Detect which cell encompasses the target text, then output its [x, y] center coordinate. 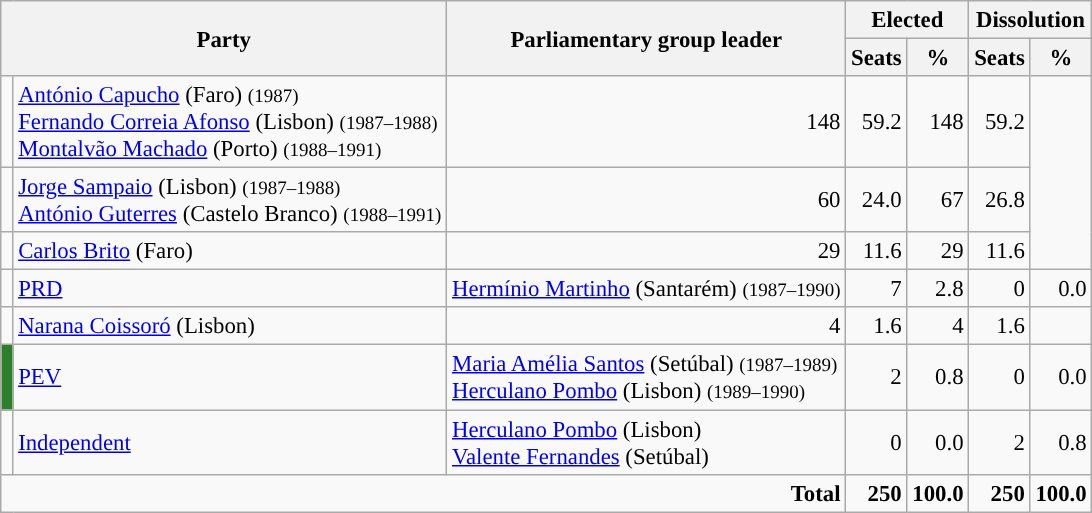
António Capucho (Faro) (1987)Fernando Correia Afonso (Lisbon) (1987–1988)Montalvão Machado (Porto) (1988–1991) [230, 122]
26.8 [1000, 200]
Maria Amélia Santos (Setúbal) (1987–1989)Herculano Pombo (Lisbon) (1989–1990) [646, 378]
Elected [908, 20]
Party [224, 38]
Hermínio Martinho (Santarém) (1987–1990) [646, 289]
2.8 [938, 289]
Herculano Pombo (Lisbon)Valente Fernandes (Setúbal) [646, 442]
Narana Coissoró (Lisbon) [230, 327]
24.0 [876, 200]
60 [646, 200]
67 [938, 200]
Jorge Sampaio (Lisbon) (1987–1988)António Guterres (Castelo Branco) (1988–1991) [230, 200]
PRD [230, 289]
7 [876, 289]
Total [424, 493]
Dissolution [1030, 20]
PEV [230, 378]
Independent [230, 442]
Parliamentary group leader [646, 38]
Carlos Brito (Faro) [230, 251]
